Identify which cell holds the provided text, then report its (X, Y) central coordinate. 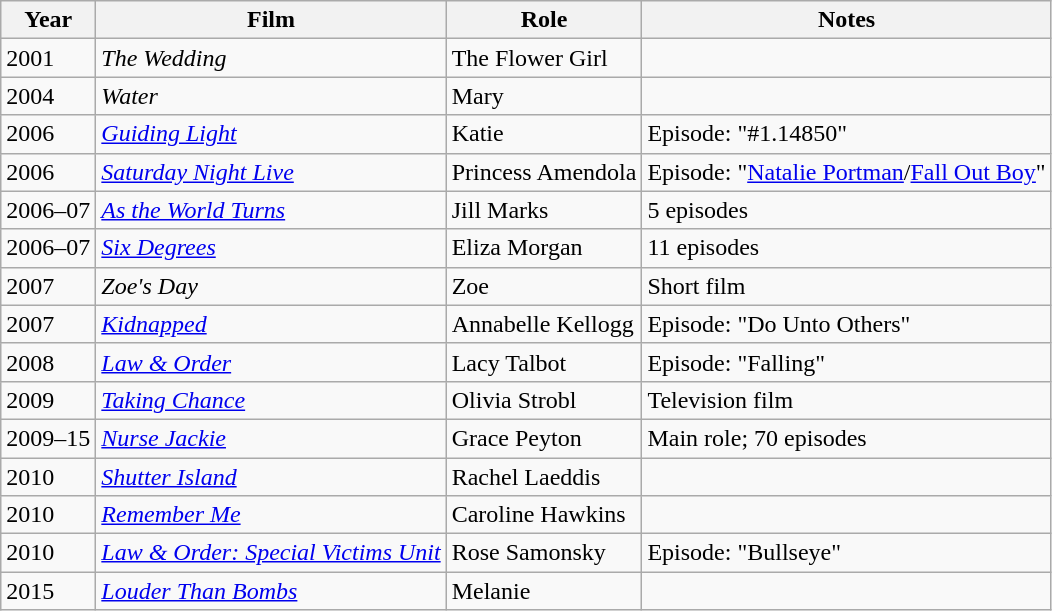
Kidnapped (271, 324)
Notes (846, 20)
Six Degrees (271, 248)
2009–15 (48, 438)
Zoe's Day (271, 286)
Melanie (544, 591)
Rose Samonsky (544, 553)
2001 (48, 58)
Rachel Laeddis (544, 477)
Film (271, 20)
Jill Marks (544, 210)
Olivia Strobl (544, 400)
Eliza Morgan (544, 248)
Saturday Night Live (271, 172)
2004 (48, 96)
Remember Me (271, 515)
Role (544, 20)
Short film (846, 286)
Mary (544, 96)
Shutter Island (271, 477)
2015 (48, 591)
Louder Than Bombs (271, 591)
Annabelle Kellogg (544, 324)
2008 (48, 362)
11 episodes (846, 248)
Water (271, 96)
Episode: "Natalie Portman/Fall Out Boy" (846, 172)
Katie (544, 134)
Lacy Talbot (544, 362)
2009 (48, 400)
Episode: "Falling" (846, 362)
Year (48, 20)
As the World Turns (271, 210)
Law & Order: Special Victims Unit (271, 553)
Taking Chance (271, 400)
Zoe (544, 286)
Princess Amendola (544, 172)
5 episodes (846, 210)
The Flower Girl (544, 58)
Episode: "#1.14850" (846, 134)
Caroline Hawkins (544, 515)
Television film (846, 400)
Law & Order (271, 362)
Grace Peyton (544, 438)
Episode: "Do Unto Others" (846, 324)
Nurse Jackie (271, 438)
Episode: "Bullseye" (846, 553)
Main role; 70 episodes (846, 438)
The Wedding (271, 58)
Guiding Light (271, 134)
